From the cell containing the given text, extract its center point as (x, y) coordinate. 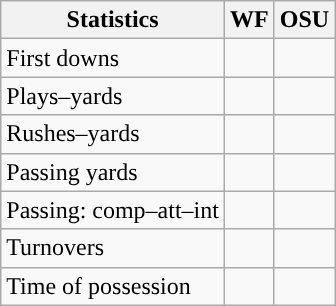
Passing yards (113, 172)
First downs (113, 58)
WF (249, 20)
Statistics (113, 20)
OSU (304, 20)
Passing: comp–att–int (113, 210)
Turnovers (113, 248)
Time of possession (113, 286)
Rushes–yards (113, 134)
Plays–yards (113, 96)
